Search for the cell housing the specified text and yield its (x, y) center coordinate. 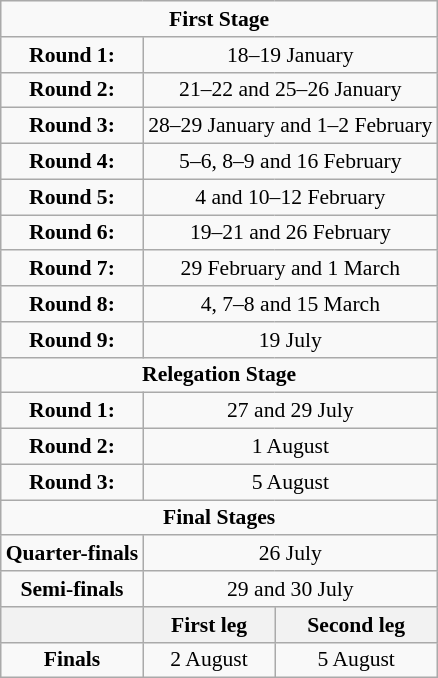
29 and 30 July (290, 589)
Quarter-finals (72, 554)
5–6, 8–9 and 16 February (290, 162)
Second leg (356, 625)
Round 7: (72, 269)
Round 8: (72, 304)
29 February and 1 March (290, 269)
Final Stages (220, 518)
2 August (209, 660)
Round 6: (72, 233)
Relegation Stage (220, 375)
4, 7–8 and 15 March (290, 304)
Round 9: (72, 340)
Finals (72, 660)
28–29 January and 1–2 February (290, 126)
18–19 January (290, 55)
26 July (290, 554)
21–22 and 25–26 January (290, 90)
19–21 and 26 February (290, 233)
Semi-finals (72, 589)
First leg (209, 625)
19 July (290, 340)
27 and 29 July (290, 411)
1 August (290, 447)
Round 5: (72, 197)
First Stage (220, 19)
4 and 10–12 February (290, 197)
Round 4: (72, 162)
